Capture the cell that displays the provided text and extract its (x, y) central coordinate. 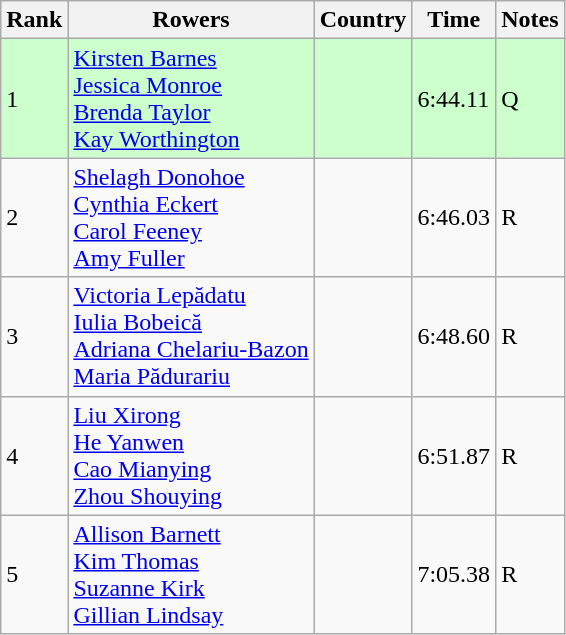
Country (363, 20)
Liu XirongHe YanwenCao MianyingZhou Shouying (191, 456)
Rank (34, 20)
6:48.60 (454, 336)
6:51.87 (454, 456)
Rowers (191, 20)
2 (34, 218)
Allison Barnett Kim Thomas Suzanne Kirk Gillian Lindsay (191, 574)
6:46.03 (454, 218)
3 (34, 336)
6:44.11 (454, 98)
5 (34, 574)
Time (454, 20)
Shelagh DonohoeCynthia EckertCarol FeeneyAmy Fuller (191, 218)
7:05.38 (454, 574)
Notes (530, 20)
1 (34, 98)
Kirsten BarnesJessica MonroeBrenda TaylorKay Worthington (191, 98)
Victoria LepădatuIulia BobeicăAdriana Chelariu-BazonMaria Pădurariu (191, 336)
Q (530, 98)
4 (34, 456)
